Determine the (x, y) coordinate at the center of the cell enclosing the given text.  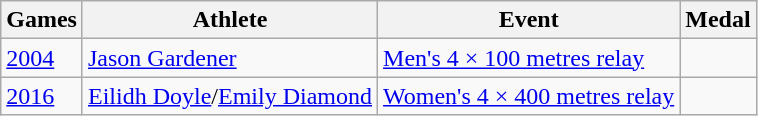
Women's 4 × 400 metres relay (529, 96)
Medal (718, 20)
2004 (42, 58)
Men's 4 × 100 metres relay (529, 58)
2016 (42, 96)
Event (529, 20)
Athlete (230, 20)
Games (42, 20)
Jason Gardener (230, 58)
Eilidh Doyle/Emily Diamond (230, 96)
